Extract the (x, y) coordinate from the center of the cell holding the provided text.  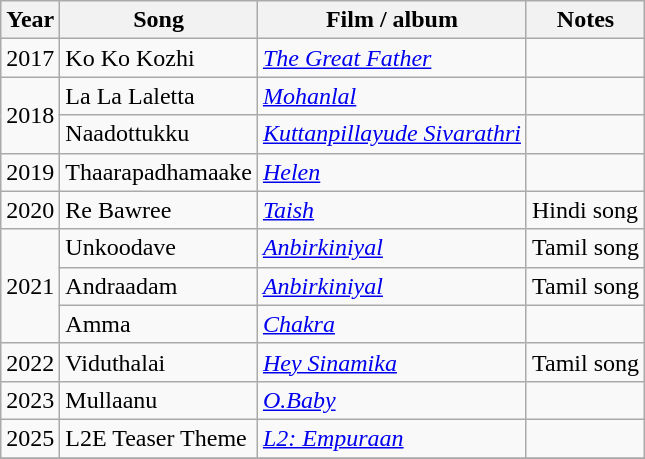
Notes (585, 20)
Song (159, 20)
Kuttanpillayude Sivarathri (392, 134)
Chakra (392, 324)
Naadottukku (159, 134)
2025 (30, 438)
The Great Father (392, 58)
2020 (30, 210)
Hey Sinamika (392, 362)
L2E Teaser Theme (159, 438)
2019 (30, 172)
Mullaanu (159, 400)
Helen (392, 172)
Hindi song (585, 210)
La La Laletta (159, 96)
Taish (392, 210)
2023 (30, 400)
O.Baby (392, 400)
Amma (159, 324)
Thaarapadhamaake (159, 172)
Viduthalai (159, 362)
Mohanlal (392, 96)
Re Bawree (159, 210)
2021 (30, 286)
Film / album (392, 20)
Year (30, 20)
2018 (30, 115)
L2: Empuraan (392, 438)
Andraadam (159, 286)
Unkoodave (159, 248)
2017 (30, 58)
Ko Ko Kozhi (159, 58)
2022 (30, 362)
